Find where the given text appears and provide that cell's center as (x, y) coordinate. 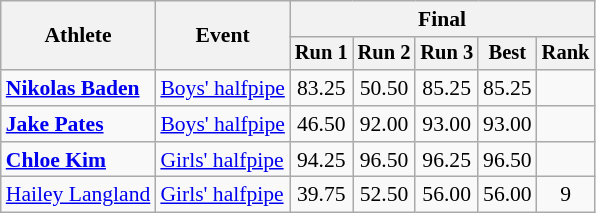
39.75 (322, 195)
83.25 (322, 88)
Best (508, 54)
Run 1 (322, 54)
Event (222, 36)
92.00 (384, 124)
Athlete (78, 36)
Nikolas Baden (78, 88)
Final (442, 19)
Hailey Langland (78, 195)
94.25 (322, 160)
Chloe Kim (78, 160)
Run 2 (384, 54)
52.50 (384, 195)
50.50 (384, 88)
46.50 (322, 124)
Rank (566, 54)
96.25 (446, 160)
9 (566, 195)
Jake Pates (78, 124)
Run 3 (446, 54)
